Output the (x, y) coordinate of the center of the cell containing the given text.  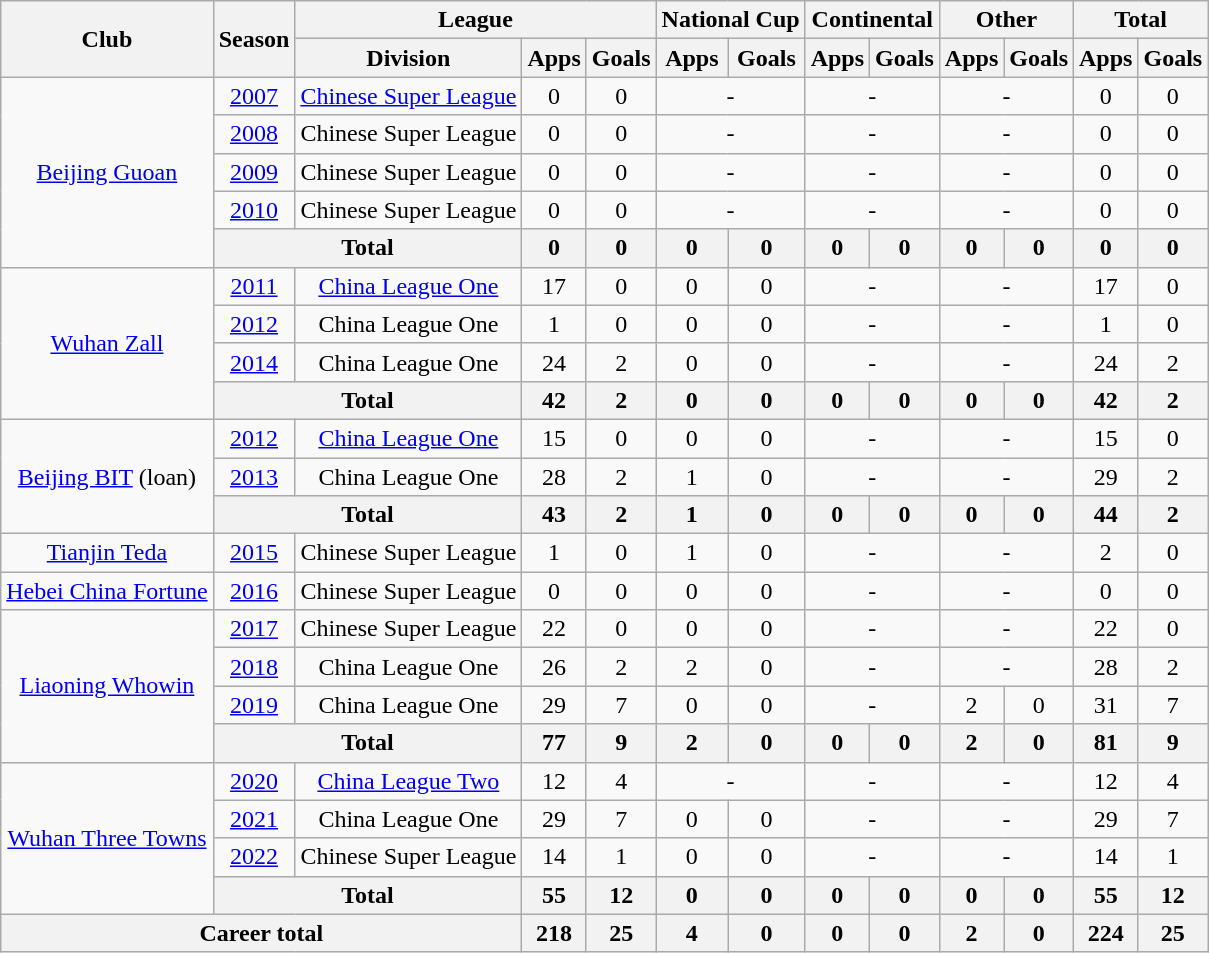
Club (107, 39)
National Cup (730, 20)
2015 (254, 553)
Season (254, 39)
2013 (254, 477)
Continental (872, 20)
Wuhan Zall (107, 343)
2017 (254, 629)
Beijing BIT (loan) (107, 476)
224 (1106, 933)
Wuhan Three Towns (107, 838)
2007 (254, 96)
2011 (254, 286)
Career total (262, 933)
2008 (254, 134)
League (476, 20)
43 (554, 515)
Beijing Guoan (107, 172)
Other (1006, 20)
218 (554, 933)
2021 (254, 819)
Liaoning Whowin (107, 686)
2010 (254, 210)
Tianjin Teda (107, 553)
Division (408, 58)
Hebei China Fortune (107, 591)
31 (1106, 705)
2016 (254, 591)
77 (554, 743)
26 (554, 667)
81 (1106, 743)
2018 (254, 667)
44 (1106, 515)
2019 (254, 705)
2014 (254, 362)
2009 (254, 172)
China League Two (408, 781)
2020 (254, 781)
2022 (254, 857)
